Scan for the cell matching the given text and deliver its [x, y] coordinate at center. 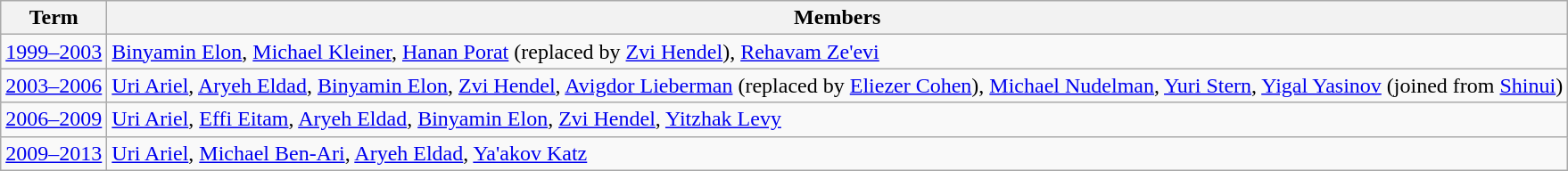
Binyamin Elon, Michael Kleiner, Hanan Porat (replaced by Zvi Hendel), Rehavam Ze'evi [838, 52]
Uri Ariel, Michael Ben-Ari, Aryeh Eldad, Ya'akov Katz [838, 153]
2009–2013 [54, 153]
1999–2003 [54, 52]
2003–2006 [54, 85]
Term [54, 18]
Members [838, 18]
Uri Ariel, Effi Eitam, Aryeh Eldad, Binyamin Elon, Zvi Hendel, Yitzhak Levy [838, 119]
2006–2009 [54, 119]
